Find where the given text appears and provide that cell's center as (x, y) coordinate. 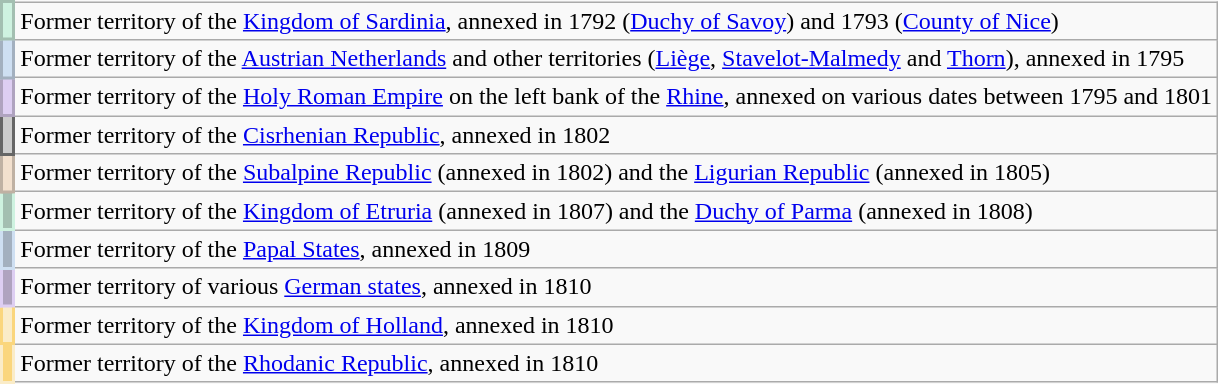
Former territory of the Papal States, annexed in 1809 (616, 249)
Former territory of the Austrian Netherlands and other territories (Liège, Stavelot-Malmedy and Thorn), annexed in 1795 (616, 59)
Former territory of the Kingdom of Holland, annexed in 1810 (616, 325)
Former territory of the Kingdom of Etruria (annexed in 1807) and the Duchy of Parma (annexed in 1808) (616, 211)
Former territory of the Holy Roman Empire on the left bank of the Rhine, annexed on various dates between 1795 and 1801 (616, 97)
Former territory of the Cisrhenian Republic, annexed in 1802 (616, 135)
Former territory of the Rhodanic Republic, annexed in 1810 (616, 363)
Former territory of the Subalpine Republic (annexed in 1802) and the Ligurian Republic (annexed in 1805) (616, 173)
Former territory of various German states, annexed in 1810 (616, 287)
Former territory of the Kingdom of Sardinia, annexed in 1792 (Duchy of Savoy) and 1793 (County of Nice) (616, 21)
